Detect which cell encompasses the target text, then output its [X, Y] center coordinate. 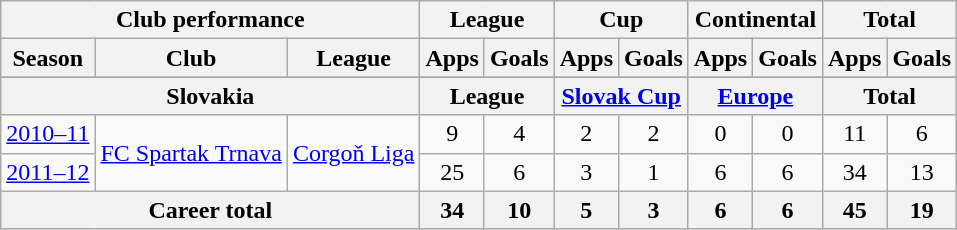
Slovak Cup [621, 96]
Season [48, 58]
Continental [755, 20]
9 [452, 134]
19 [922, 210]
Club [191, 58]
13 [922, 172]
11 [854, 134]
4 [519, 134]
1 [654, 172]
Career total [210, 210]
25 [452, 172]
10 [519, 210]
5 [586, 210]
2010–11 [48, 134]
Cup [621, 20]
2011–12 [48, 172]
45 [854, 210]
Europe [755, 96]
Club performance [210, 20]
Slovakia [210, 96]
Corgoň Liga [354, 153]
FC Spartak Trnava [191, 153]
